From the cell containing the given text, extract its center point as [X, Y] coordinate. 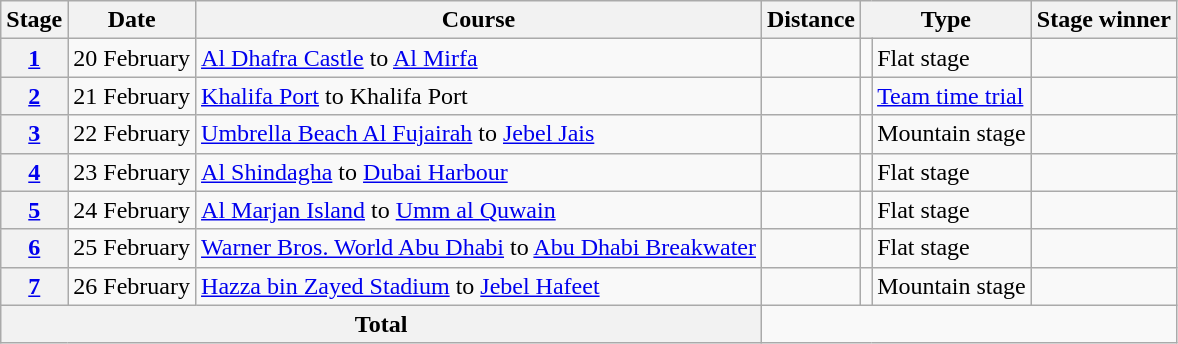
Stage winner [1104, 20]
Total [382, 324]
2 [34, 96]
Course [479, 20]
20 February [132, 58]
Al Marjan Island to Umm al Quwain [479, 210]
Khalifa Port to Khalifa Port [479, 96]
25 February [132, 248]
26 February [132, 286]
5 [34, 210]
3 [34, 134]
Distance [810, 20]
23 February [132, 172]
Type [946, 20]
Team time trial [952, 96]
Umbrella Beach Al Fujairah to Jebel Jais [479, 134]
Al Dhafra Castle to Al Mirfa [479, 58]
Date [132, 20]
21 February [132, 96]
1 [34, 58]
Warner Bros. World Abu Dhabi to Abu Dhabi Breakwater [479, 248]
6 [34, 248]
Stage [34, 20]
22 February [132, 134]
Al Shindagha to Dubai Harbour [479, 172]
4 [34, 172]
7 [34, 286]
24 February [132, 210]
Hazza bin Zayed Stadium to Jebel Hafeet [479, 286]
